From the cell containing the given text, extract its center point as (X, Y) coordinate. 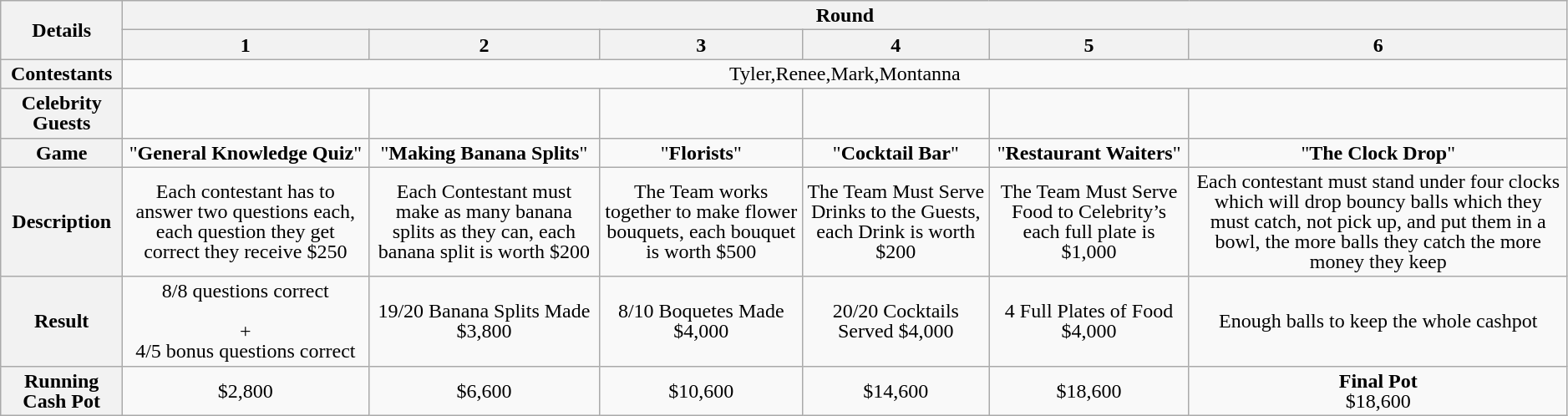
2 (485, 45)
Game (62, 152)
"General Knowledge Quiz" (246, 152)
8/8 questions correct+4/5 bonus questions correct (246, 321)
4 (896, 45)
Celebrity Guests (62, 114)
"Restaurant Waiters" (1089, 152)
Details (62, 30)
Description (62, 222)
6 (1378, 45)
The Team Must Serve Drinks to the Guests, each Drink is worth $200 (896, 222)
"The Clock Drop" (1378, 152)
"Florists" (702, 152)
$14,600 (896, 391)
$18,600 (1089, 391)
$6,600 (485, 391)
Each Contestant must make as many banana splits as they can, each banana split is worth $200 (485, 222)
The Team Must Serve Food to Celebrity’s each full plate is $1,000 (1089, 222)
3 (702, 45)
Running Cash Pot (62, 391)
Enough balls to keep the whole cashpot (1378, 321)
$2,800 (246, 391)
5 (1089, 45)
Each contestant has to answer two questions each, each question they get correct they receive $250 (246, 222)
20/20 Cocktails Served $4,000 (896, 321)
1 (246, 45)
"Making Banana Splits" (485, 152)
Round (845, 15)
The Team works together to make flower bouquets, each bouquet is worth $500 (702, 222)
19/20 Banana Splits Made $3,800 (485, 321)
Final Pot$18,600 (1378, 391)
$10,600 (702, 391)
"Cocktail Bar" (896, 152)
Tyler,Renee,Mark,Montanna (845, 74)
8/10 Boquetes Made $4,000 (702, 321)
Contestants (62, 74)
4 Full Plates of Food $4,000 (1089, 321)
Result (62, 321)
